From the cell containing the given text, extract its center point as [x, y] coordinate. 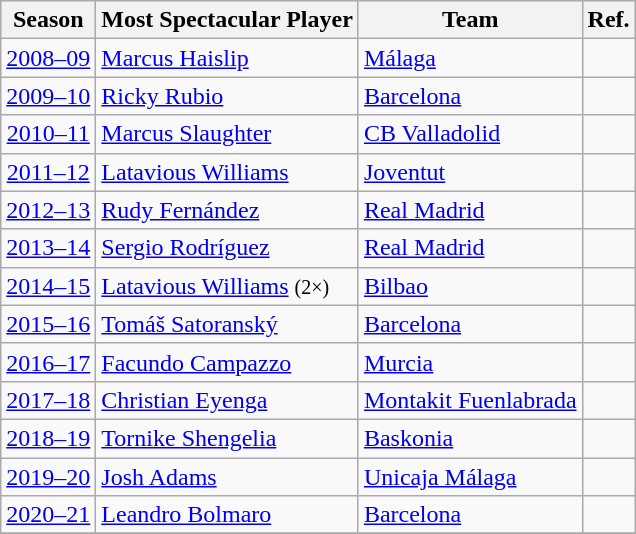
Murcia [470, 362]
Latavious Williams [228, 172]
Most Spectacular Player [228, 20]
2012–13 [48, 210]
Bilbao [470, 286]
2020–21 [48, 515]
2015–16 [48, 324]
Joventut [470, 172]
Tornike Shengelia [228, 438]
Josh Adams [228, 477]
Team [470, 20]
2013–14 [48, 248]
Facundo Campazzo [228, 362]
Unicaja Málaga [470, 477]
2014–15 [48, 286]
Marcus Slaughter [228, 134]
CB Valladolid [470, 134]
2011–12 [48, 172]
Ricky Rubio [228, 96]
Tomáš Satoranský [228, 324]
2009–10 [48, 96]
2017–18 [48, 400]
Sergio Rodríguez [228, 248]
Leandro Bolmaro [228, 515]
Rudy Fernández [228, 210]
2018–19 [48, 438]
Ref. [608, 20]
2008–09 [48, 58]
Latavious Williams (2×) [228, 286]
2016–17 [48, 362]
Season [48, 20]
Baskonia [470, 438]
Málaga [470, 58]
Christian Eyenga [228, 400]
Marcus Haislip [228, 58]
2019–20 [48, 477]
2010–11 [48, 134]
Montakit Fuenlabrada [470, 400]
